Detect which cell encompasses the target text, then output its [X, Y] center coordinate. 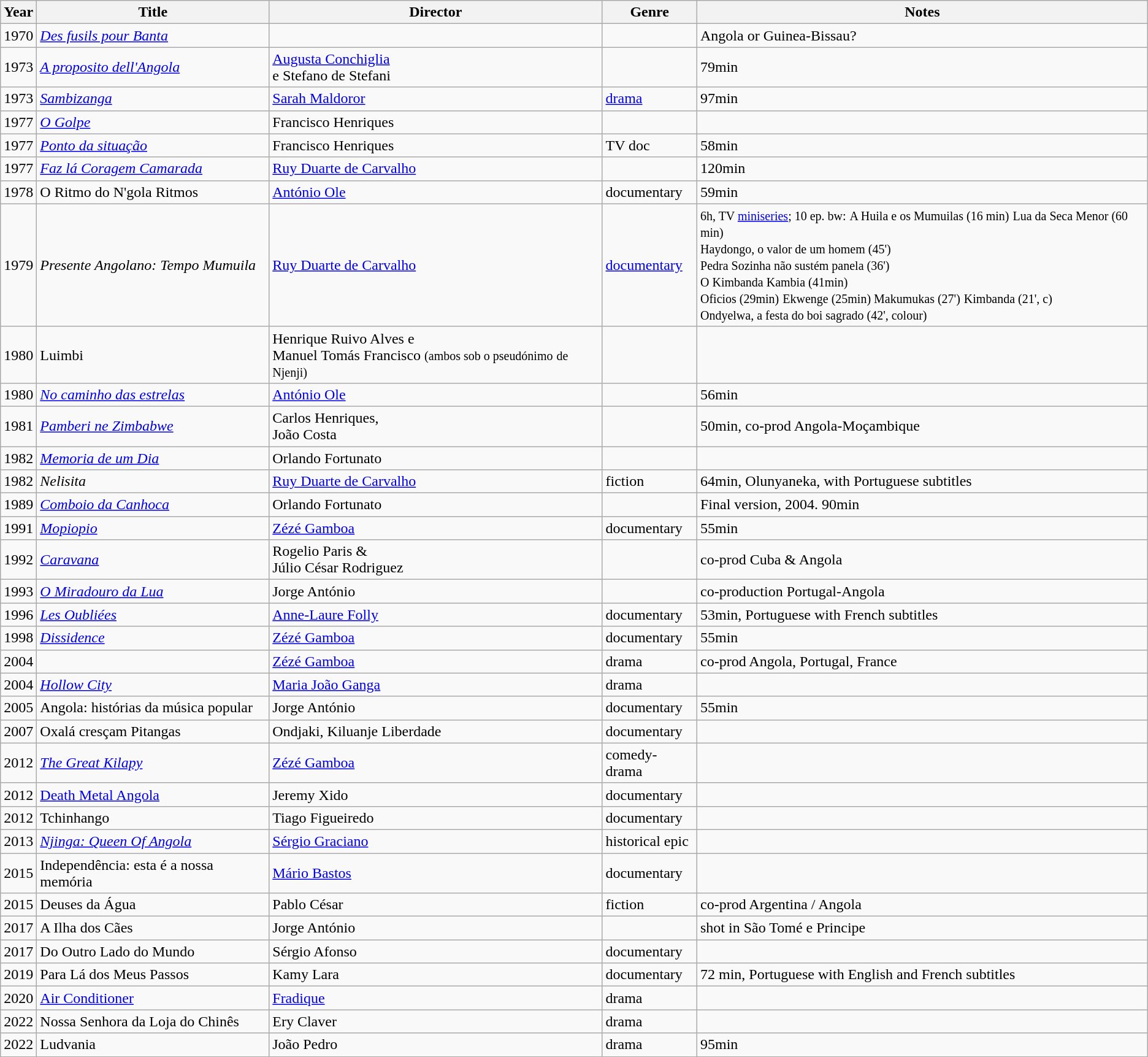
1989 [18, 505]
Sarah Maldoror [435, 99]
Mopiopio [153, 528]
Ery Claver [435, 1021]
Caravana [153, 559]
Sérgio Afonso [435, 951]
Final version, 2004. 90min [922, 505]
Angola or Guinea-Bissau? [922, 36]
Rogelio Paris &Júlio César Rodriguez [435, 559]
56min [922, 394]
1979 [18, 265]
Jeremy Xido [435, 794]
Njinga: Queen Of Angola [153, 841]
Para Lá dos Meus Passos [153, 975]
Ondjaki, Kiluanje Liberdade [435, 731]
Title [153, 12]
Sambizanga [153, 99]
Pablo César [435, 905]
Sérgio Graciano [435, 841]
João Pedro [435, 1045]
Luimbi [153, 355]
1992 [18, 559]
Genre [649, 12]
O Miradouro da Lua [153, 591]
1978 [18, 192]
Independência: esta é a nossa memória [153, 872]
53min, Portuguese with French subtitles [922, 615]
50min, co-prod Angola-Moçambique [922, 426]
64min, Olunyaneka, with Portuguese subtitles [922, 482]
Air Conditioner [153, 998]
Kamy Lara [435, 975]
Les Oubliées [153, 615]
Faz lá Coragem Camarada [153, 169]
2019 [18, 975]
Fradique [435, 998]
2007 [18, 731]
2005 [18, 708]
1998 [18, 638]
72 min, Portuguese with English and French subtitles [922, 975]
A Ilha dos Cães [153, 928]
Anne-Laure Folly [435, 615]
Nelisita [153, 482]
Hollow City [153, 685]
120min [922, 169]
Presente Angolano: Tempo Mumuila [153, 265]
co-production Portugal-Angola [922, 591]
comedy-drama [649, 763]
Year [18, 12]
The Great Kilapy [153, 763]
Des fusils pour Banta [153, 36]
2013 [18, 841]
shot in São Tomé e Principe [922, 928]
1981 [18, 426]
Oxalá cresçam Pitangas [153, 731]
historical epic [649, 841]
Carlos Henriques,João Costa [435, 426]
co-prod Cuba & Angola [922, 559]
1970 [18, 36]
Mário Bastos [435, 872]
Ponto da situação [153, 145]
Director [435, 12]
58min [922, 145]
Henrique Ruivo Alves eManuel Tomás Francisco (ambos sob o pseudónimo de Njenji) [435, 355]
Maria João Ganga [435, 685]
Deuses da Água [153, 905]
1996 [18, 615]
Pamberi ne Zimbabwe [153, 426]
97min [922, 99]
Nossa Senhora da Loja do Chinês [153, 1021]
Comboio da Canhoca [153, 505]
TV doc [649, 145]
Notes [922, 12]
co-prod Argentina / Angola [922, 905]
Augusta Conchigliae Stefano de Stefani [435, 67]
79min [922, 67]
Do Outro Lado do Mundo [153, 951]
Memoria de um Dia [153, 458]
59min [922, 192]
1993 [18, 591]
Dissidence [153, 638]
A proposito dell'Angola [153, 67]
co-prod Angola, Portugal, France [922, 661]
Ludvania [153, 1045]
Tiago Figueiredo [435, 818]
2020 [18, 998]
1991 [18, 528]
Angola: histórias da música popular [153, 708]
95min [922, 1045]
Tchinhango [153, 818]
O Golpe [153, 122]
O Ritmo do N'gola Ritmos [153, 192]
No caminho das estrelas [153, 394]
Death Metal Angola [153, 794]
